For the text-containing cell, return its midpoint in (X, Y) coordinate format. 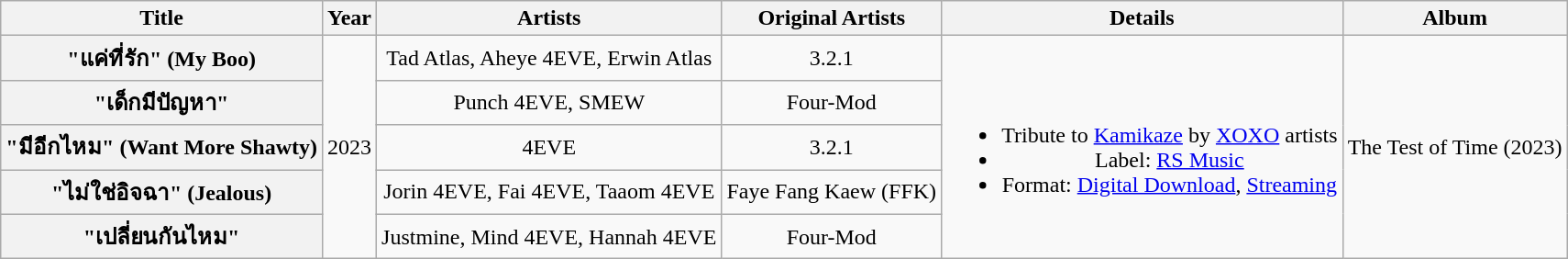
"เปลี่ยนกันไหม" (161, 237)
Year (350, 18)
Tad Atlas, Aheye 4EVE, Erwin Atlas (549, 59)
Jorin 4EVE, Fai 4EVE, Taaom 4EVE (549, 191)
Title (161, 18)
2023 (350, 147)
Tribute to Kamikaze by XOXO artistsLabel: RS MusicFormat: Digital Download, Streaming (1143, 147)
"เด็กมีปัญหา" (161, 103)
"ไม่ใช่อิจฉา" (Jealous) (161, 191)
Faye Fang Kaew (FFK) (832, 191)
Album (1454, 18)
Justmine, Mind 4EVE, Hannah 4EVE (549, 237)
The Test of Time (2023) (1454, 147)
Punch 4EVE, SMEW (549, 103)
4EVE (549, 147)
Details (1143, 18)
"มีอีกไหม" (Want More Shawty) (161, 147)
"แค่ที่รัก" (My Boo) (161, 59)
Artists (549, 18)
Original Artists (832, 18)
